Provide the [x, y] coordinate of the cell's center where the given text is located.  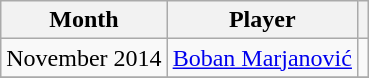
Player [262, 20]
Month [84, 20]
Boban Marjanović [262, 58]
November 2014 [84, 58]
